Determine the (X, Y) coordinate at the center of the cell enclosing the given text.  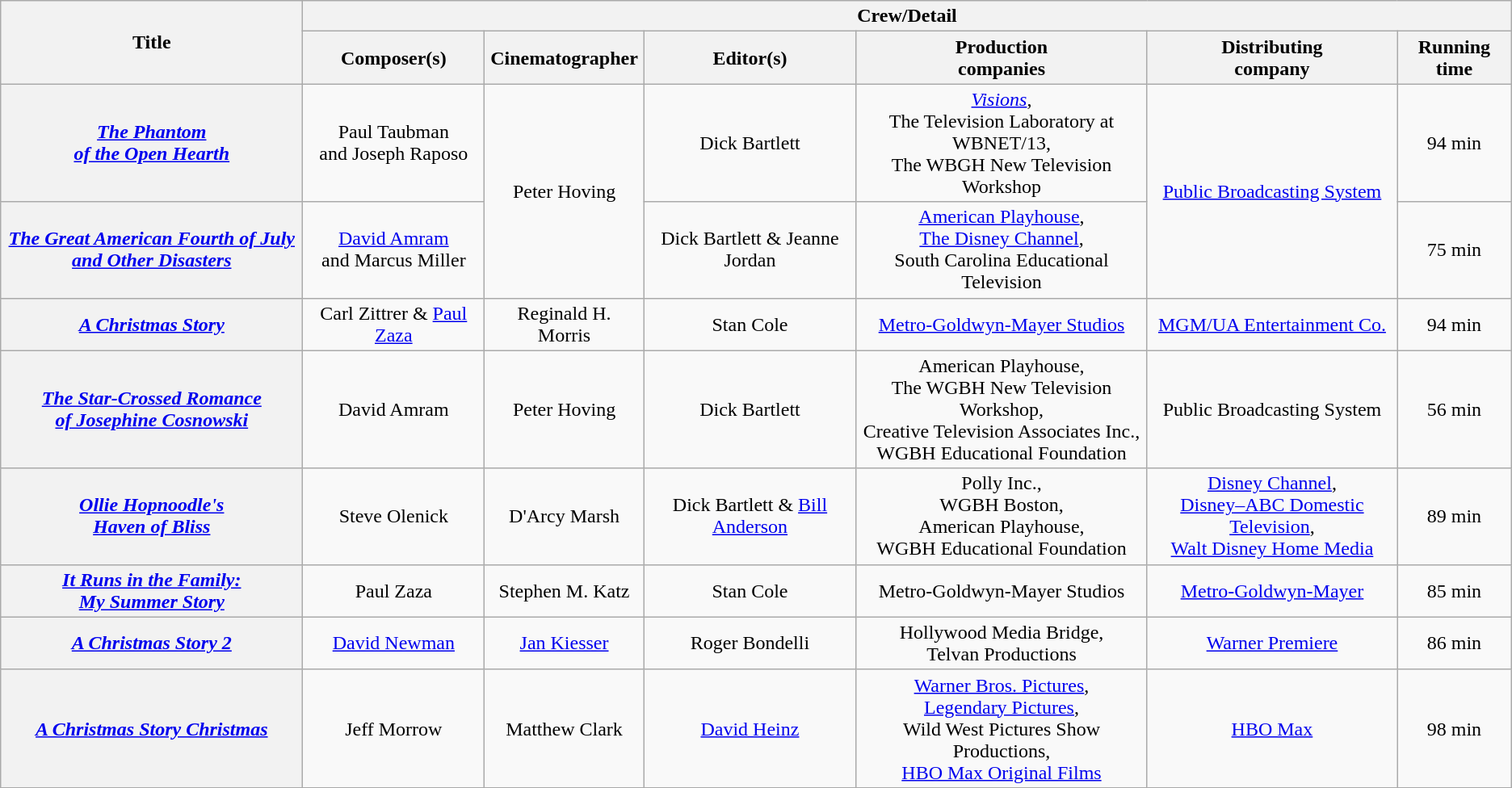
David Amram (394, 409)
Dick Bartlett & Bill Anderson (750, 517)
Steve Olenick (394, 517)
Hollywood Media Bridge, Telvan Productions (1002, 643)
Paul Zaza (394, 591)
Cinematographer (564, 58)
A Christmas Story Christmas (152, 728)
Metro-Goldwyn-Mayer (1271, 591)
85 min (1455, 591)
Distributing company (1271, 58)
98 min (1455, 728)
A Christmas Story (152, 325)
The Phantom of the Open Hearth (152, 143)
Disney Channel, Disney–ABC Domestic Television, Walt Disney Home Media (1271, 517)
Editor(s) (750, 58)
Paul Taubman and Joseph Raposo (394, 143)
Visions, The Television Laboratory at WBNET/13, The WBGH New Television Workshop (1002, 143)
Reginald H. Morris (564, 325)
Running time (1455, 58)
Jan Kiesser (564, 643)
Jeff Morrow (394, 728)
Ollie Hopnoodle's Haven of Bliss (152, 517)
Carl Zittrer & Paul Zaza (394, 325)
The Star-Crossed Romance of Josephine Cosnowski (152, 409)
Dick Bartlett & Jeanne Jordan (750, 250)
It Runs in the Family: My Summer Story (152, 591)
Matthew Clark (564, 728)
MGM/UA Entertainment Co. (1271, 325)
75 min (1455, 250)
David Amram and Marcus Miller (394, 250)
The Great American Fourth of July and Other Disasters (152, 250)
Stephen M. Katz (564, 591)
HBO Max (1271, 728)
A Christmas Story 2 (152, 643)
86 min (1455, 643)
D'Arcy Marsh (564, 517)
David Newman (394, 643)
Polly Inc., WGBH Boston, American Playhouse, WGBH Educational Foundation (1002, 517)
American Playhouse, The WGBH New Television Workshop, Creative Television Associates Inc., WGBH Educational Foundation (1002, 409)
David Heinz (750, 728)
Title (152, 42)
Production companies (1002, 58)
56 min (1455, 409)
Composer(s) (394, 58)
Roger Bondelli (750, 643)
Warner Bros. Pictures, Legendary Pictures, Wild West Pictures Show Productions, HBO Max Original Films (1002, 728)
89 min (1455, 517)
Warner Premiere (1271, 643)
American Playhouse, The Disney Channel, South Carolina Educational Television (1002, 250)
Crew/Detail (907, 16)
